Capture the cell that displays the provided text and extract its (X, Y) central coordinate. 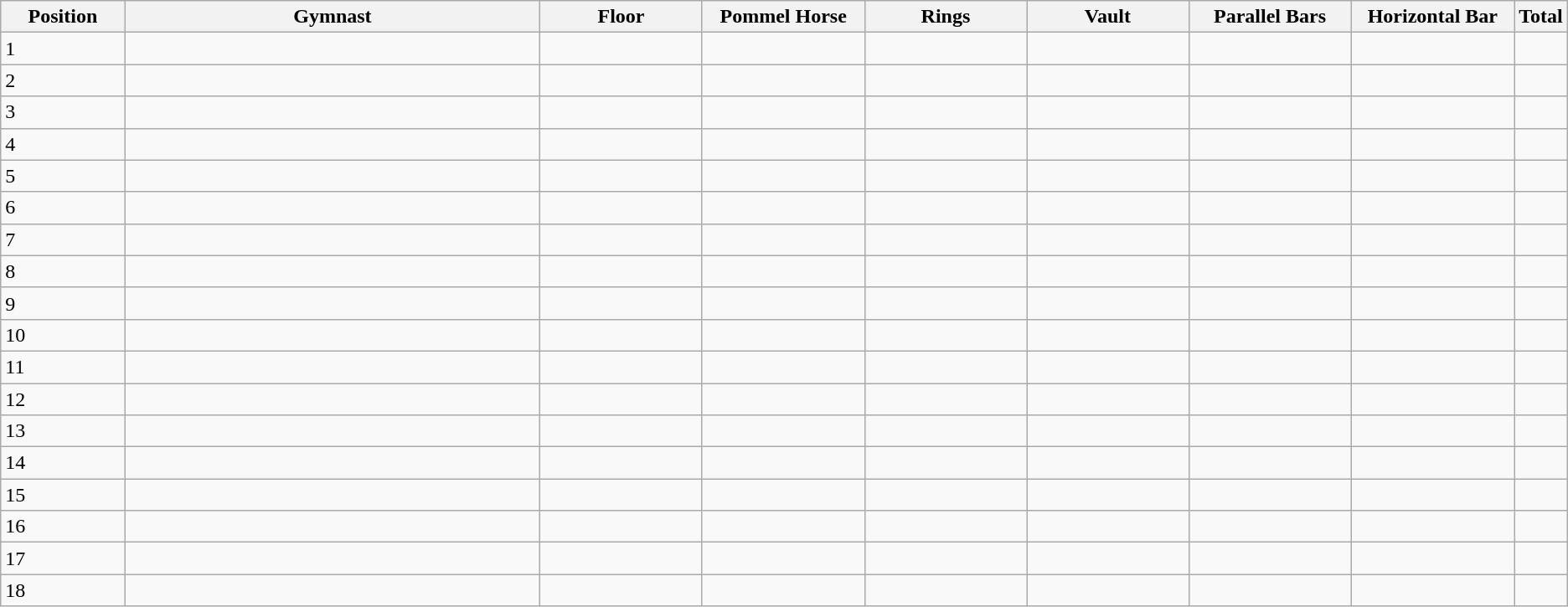
4 (63, 144)
13 (63, 431)
15 (63, 495)
11 (63, 367)
Vault (1107, 17)
17 (63, 558)
Parallel Bars (1270, 17)
7 (63, 239)
16 (63, 527)
12 (63, 399)
18 (63, 590)
Position (63, 17)
3 (63, 112)
6 (63, 208)
2 (63, 80)
Horizontal Bar (1432, 17)
1 (63, 49)
Total (1541, 17)
Pommel Horse (783, 17)
14 (63, 463)
Floor (622, 17)
9 (63, 303)
Rings (945, 17)
5 (63, 176)
10 (63, 335)
8 (63, 271)
Gymnast (333, 17)
